Find where the given text appears and provide that cell's center as [X, Y] coordinate. 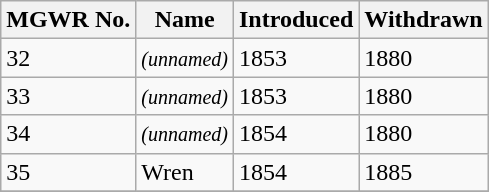
MGWR No. [68, 20]
1885 [424, 172]
34 [68, 134]
Wren [185, 172]
Withdrawn [424, 20]
Introduced [296, 20]
35 [68, 172]
32 [68, 58]
33 [68, 96]
Name [185, 20]
